Scan for the cell matching the given text and deliver its (x, y) coordinate at center. 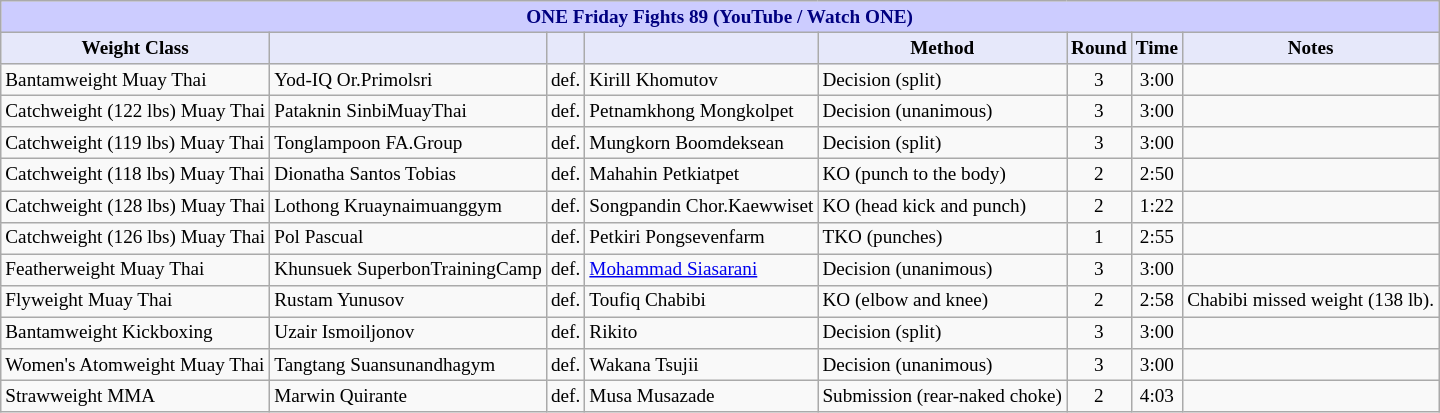
KO (punch to the body) (942, 175)
Strawweight MMA (136, 396)
1:22 (1156, 206)
Submission (rear-naked choke) (942, 396)
Uzair Ismoiljonov (408, 333)
Weight Class (136, 48)
Musa Musazade (702, 396)
2:50 (1156, 175)
ONE Friday Fights 89 (YouTube / Watch ONE) (720, 17)
2:58 (1156, 301)
KO (head kick and punch) (942, 206)
Rustam Yunusov (408, 301)
Mahahin Petkiatpet (702, 175)
Toufiq Chabibi (702, 301)
Petnamkhong Mongkolpet (702, 111)
Women's Atomweight Muay Thai (136, 365)
Notes (1311, 48)
Khunsuek SuperbonTrainingCamp (408, 270)
Kirill Khomutov (702, 80)
Yod-IQ Or.Primolsri (408, 80)
Pataknin SinbiMuayThai (408, 111)
KO (elbow and knee) (942, 301)
Tangtang Suansunandhagym (408, 365)
Featherweight Muay Thai (136, 270)
Dionatha Santos Tobias (408, 175)
Chabibi missed weight (138 lb). (1311, 301)
2:55 (1156, 238)
Time (1156, 48)
Petkiri Pongsevenfarm (702, 238)
Lothong Kruaynaimuanggym (408, 206)
Method (942, 48)
TKO (punches) (942, 238)
Round (1098, 48)
Mohammad Siasarani (702, 270)
Catchweight (126 lbs) Muay Thai (136, 238)
Mungkorn Boomdeksean (702, 143)
4:03 (1156, 396)
Rikito (702, 333)
Marwin Quirante (408, 396)
Catchweight (128 lbs) Muay Thai (136, 206)
Pol Pascual (408, 238)
1 (1098, 238)
Wakana Tsujii (702, 365)
Tonglampoon FA.Group (408, 143)
Bantamweight Muay Thai (136, 80)
Catchweight (119 lbs) Muay Thai (136, 143)
Bantamweight Kickboxing (136, 333)
Catchweight (122 lbs) Muay Thai (136, 111)
Catchweight (118 lbs) Muay Thai (136, 175)
Songpandin Chor.Kaewwiset (702, 206)
Flyweight Muay Thai (136, 301)
